Locate the cell with the specified text and output its (x, y) center coordinate. 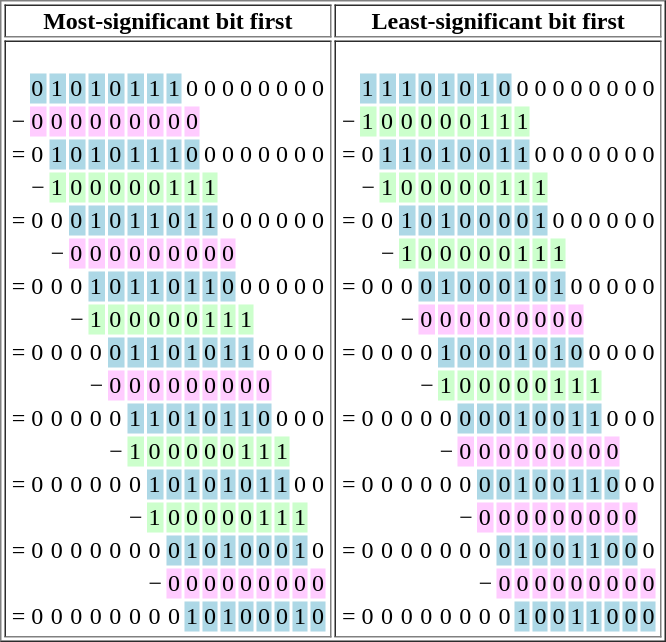
Least-significant bit first (498, 20)
Most-significant bit first (168, 20)
